From the cell containing the given text, extract its center point as [X, Y] coordinate. 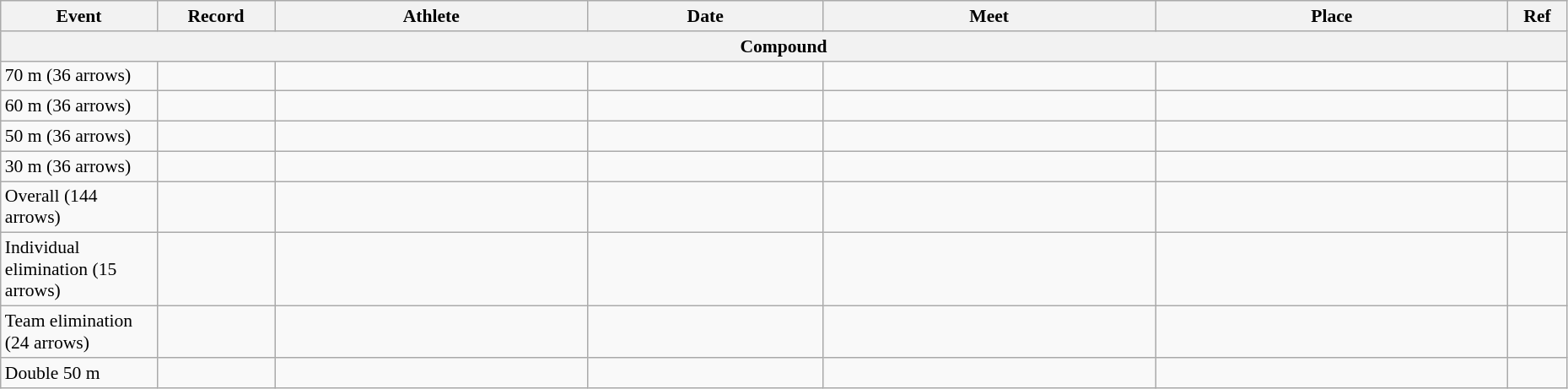
Place [1332, 16]
Overall (144 arrows) [79, 208]
Meet [989, 16]
Team elimination (24 arrows) [79, 332]
Event [79, 16]
Double 50 m [79, 373]
Athlete [432, 16]
60 m (36 arrows) [79, 106]
30 m (36 arrows) [79, 166]
Record [216, 16]
70 m (36 arrows) [79, 76]
Ref [1538, 16]
50 m (36 arrows) [79, 137]
Date [705, 16]
Individual elimination (15 arrows) [79, 270]
Compound [784, 46]
